For the text-containing cell, return its midpoint in (x, y) coordinate format. 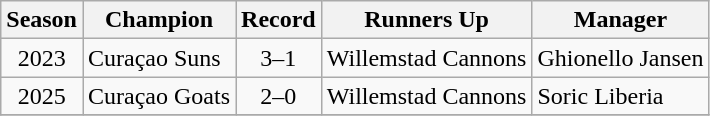
2–0 (279, 96)
2023 (42, 58)
Soric Liberia (620, 96)
Ghionello Jansen (620, 58)
Runners Up (426, 20)
Manager (620, 20)
Season (42, 20)
2025 (42, 96)
Record (279, 20)
Curaçao Suns (158, 58)
3–1 (279, 58)
Curaçao Goats (158, 96)
Champion (158, 20)
